Locate the cell with the specified text and output its (X, Y) center coordinate. 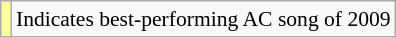
Indicates best-performing AC song of 2009 (204, 19)
